Locate the cell with the specified text and output its [X, Y] center coordinate. 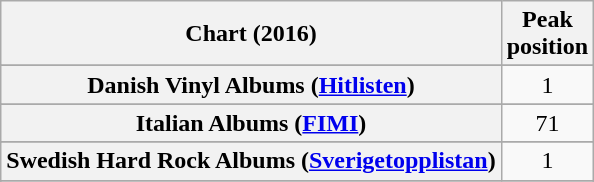
Danish Vinyl Albums (Hitlisten) [251, 85]
Peak position [547, 34]
Swedish Hard Rock Albums (Sverigetopplistan) [251, 161]
71 [547, 123]
Chart (2016) [251, 34]
Italian Albums (FIMI) [251, 123]
